Detect which cell encompasses the target text, then output its (X, Y) center coordinate. 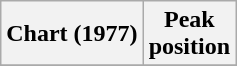
Chart (1977) (72, 34)
Peakposition (189, 34)
